Extract the (x, y) coordinate from the center of the cell holding the provided text.  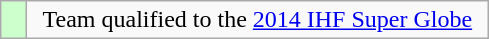
Team qualified to the 2014 IHF Super Globe (258, 20)
